Determine the (X, Y) coordinate at the center of the cell enclosing the given text.  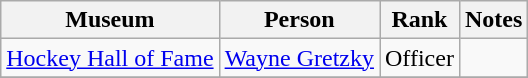
Person (299, 20)
Officer (420, 58)
Notes (493, 20)
Hockey Hall of Fame (110, 58)
Museum (110, 20)
Rank (420, 20)
Wayne Gretzky (299, 58)
